Locate the cell with the specified text and output its (x, y) center coordinate. 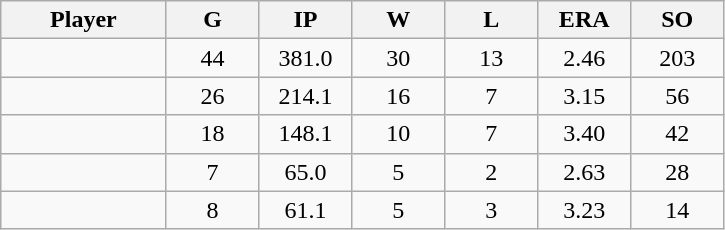
3 (492, 210)
3.15 (584, 96)
W (398, 20)
IP (306, 20)
42 (678, 134)
10 (398, 134)
13 (492, 58)
2 (492, 172)
30 (398, 58)
148.1 (306, 134)
8 (212, 210)
L (492, 20)
3.40 (584, 134)
14 (678, 210)
3.23 (584, 210)
28 (678, 172)
65.0 (306, 172)
18 (212, 134)
2.46 (584, 58)
44 (212, 58)
26 (212, 96)
16 (398, 96)
203 (678, 58)
56 (678, 96)
61.1 (306, 210)
ERA (584, 20)
214.1 (306, 96)
Player (84, 20)
2.63 (584, 172)
SO (678, 20)
381.0 (306, 58)
G (212, 20)
